Return the [x, y] coordinate for the center point of the cell that contains the specified text.  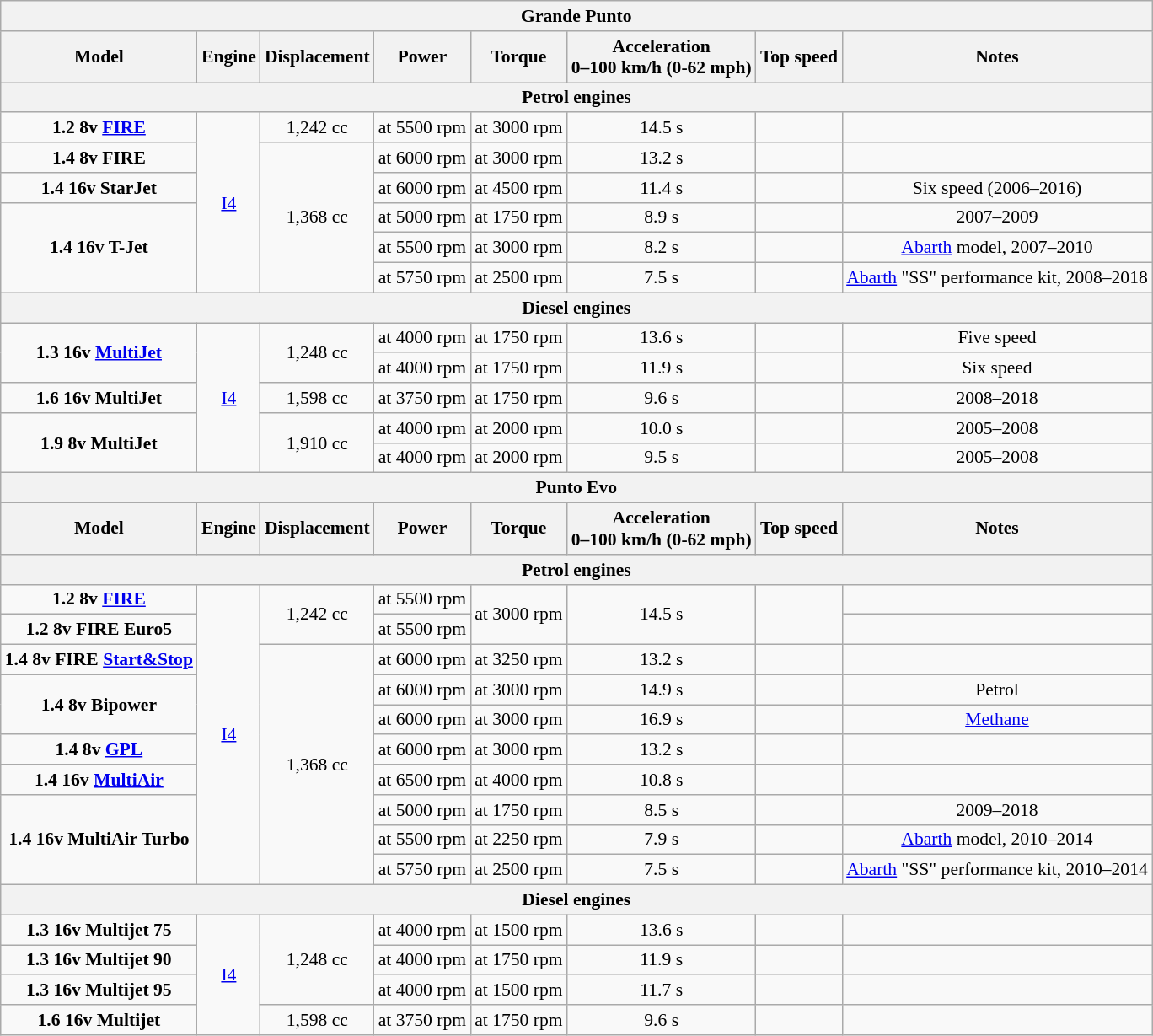
16.9 s [662, 720]
11.7 s [662, 990]
at 3250 rpm [518, 660]
11.4 s [662, 188]
Abarth "SS" performance kit, 2010–2014 [997, 870]
1.6 16v Multijet [99, 1020]
1.4 8v Bipower [99, 705]
1.4 8v FIRE [99, 158]
2008–2018 [997, 398]
10.8 s [662, 780]
1.9 8v MultiJet [99, 443]
2009–2018 [997, 810]
1,910 cc [317, 443]
1.4 16v StarJet [99, 188]
8.2 s [662, 248]
1.3 16v MultiJet [99, 352]
1.4 16v MultiAir [99, 780]
8.5 s [662, 810]
1.4 8v GPL [99, 750]
10.0 s [662, 428]
9.5 s [662, 458]
1.3 16v Multijet 75 [99, 930]
Abarth "SS" performance kit, 2008–2018 [997, 278]
Five speed [997, 338]
8.9 s [662, 217]
Abarth model, 2007–2010 [997, 248]
Petrol [997, 690]
at 2250 rpm [518, 840]
14.9 s [662, 690]
Six speed [997, 368]
2007–2009 [997, 217]
1.4 16v MultiAir Turbo [99, 840]
at 4500 rpm [518, 188]
1.4 16v T-Jet [99, 248]
Methane [997, 720]
1.6 16v MultiJet [99, 398]
Grande Punto [576, 16]
Punto Evo [576, 488]
at 6500 rpm [422, 780]
7.9 s [662, 840]
1.3 16v Multijet 90 [99, 960]
1.3 16v Multijet 95 [99, 990]
1.2 8v FIRE Euro5 [99, 630]
1.4 8v FIRE Start&Stop [99, 660]
Abarth model, 2010–2014 [997, 840]
Six speed (2006–2016) [997, 188]
